Provide the (X, Y) coordinate of the cell's center where the given text is located.  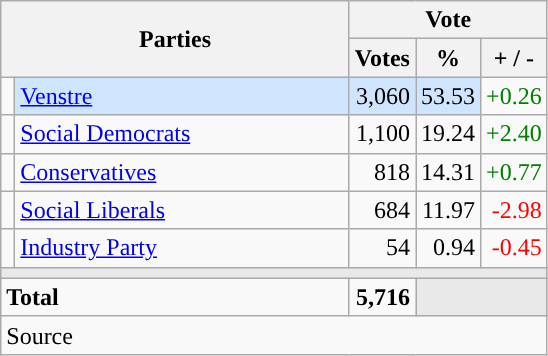
Venstre (182, 96)
Votes (382, 58)
-2.98 (514, 210)
5,716 (382, 297)
54 (382, 248)
-0.45 (514, 248)
19.24 (448, 134)
818 (382, 172)
Conservatives (182, 172)
+0.77 (514, 172)
3,060 (382, 96)
14.31 (448, 172)
Total (176, 297)
Parties (176, 39)
Industry Party (182, 248)
11.97 (448, 210)
53.53 (448, 96)
+2.40 (514, 134)
+ / - (514, 58)
+0.26 (514, 96)
Social Liberals (182, 210)
Vote (448, 20)
Source (274, 335)
Social Democrats (182, 134)
684 (382, 210)
0.94 (448, 248)
1,100 (382, 134)
% (448, 58)
